Identify which cell holds the provided text, then report its [X, Y] central coordinate. 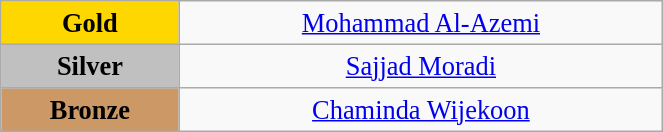
Chaminda Wijekoon [421, 109]
Bronze [90, 109]
Mohammad Al-Azemi [421, 22]
Silver [90, 66]
Sajjad Moradi [421, 66]
Gold [90, 22]
